Detect which cell encompasses the target text, then output its (X, Y) center coordinate. 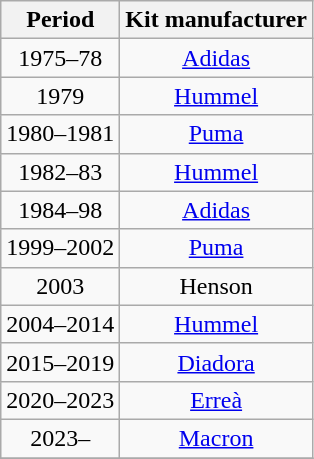
2020–2023 (60, 400)
1982–83 (60, 172)
Diadora (216, 362)
Kit manufacturer (216, 20)
2023– (60, 438)
1975–78 (60, 58)
2015–2019 (60, 362)
Erreà (216, 400)
Macron (216, 438)
Period (60, 20)
Henson (216, 286)
1999–2002 (60, 248)
1984–98 (60, 210)
2003 (60, 286)
1980–1981 (60, 134)
2004–2014 (60, 324)
1979 (60, 96)
